Determine the (X, Y) coordinate at the center of the cell enclosing the given text.  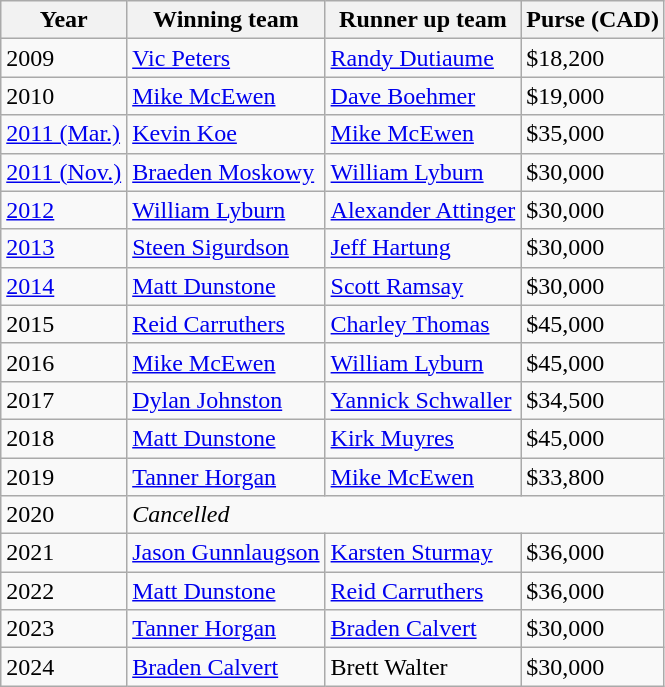
$33,800 (593, 477)
2017 (64, 400)
2018 (64, 438)
Kevin Koe (226, 134)
Kirk Muyres (423, 438)
2019 (64, 477)
2013 (64, 248)
Scott Ramsay (423, 286)
$18,200 (593, 58)
Jason Gunnlaugson (226, 553)
Vic Peters (226, 58)
Brett Walter (423, 667)
2021 (64, 553)
Karsten Sturmay (423, 553)
2020 (64, 515)
2009 (64, 58)
Jeff Hartung (423, 248)
Year (64, 20)
2023 (64, 629)
2015 (64, 324)
$35,000 (593, 134)
2014 (64, 286)
Charley Thomas (423, 324)
Randy Dutiaume (423, 58)
Dylan Johnston (226, 400)
$34,500 (593, 400)
2011 (Mar.) (64, 134)
Yannick Schwaller (423, 400)
Cancelled (396, 515)
Runner up team (423, 20)
Steen Sigurdson (226, 248)
2024 (64, 667)
Braeden Moskowy (226, 172)
2012 (64, 210)
Dave Boehmer (423, 96)
2011 (Nov.) (64, 172)
Purse (CAD) (593, 20)
Winning team (226, 20)
$19,000 (593, 96)
2016 (64, 362)
2022 (64, 591)
Alexander Attinger (423, 210)
2010 (64, 96)
